Capture the cell that displays the provided text and extract its (x, y) central coordinate. 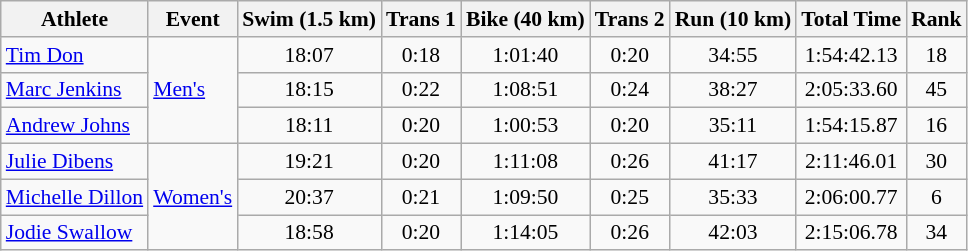
1:00:53 (526, 126)
41:17 (733, 162)
Tim Don (74, 55)
0:25 (630, 197)
0:21 (421, 197)
6 (936, 197)
2:05:33.60 (851, 90)
Bike (40 km) (526, 19)
38:27 (733, 90)
20:37 (309, 197)
1:14:05 (526, 233)
Andrew Johns (74, 126)
45 (936, 90)
Michelle Dillon (74, 197)
2:11:46.01 (851, 162)
18:58 (309, 233)
Swim (1.5 km) (309, 19)
35:33 (733, 197)
18:11 (309, 126)
18:07 (309, 55)
1:11:08 (526, 162)
34 (936, 233)
34:55 (733, 55)
16 (936, 126)
Men's (192, 90)
1:08:51 (526, 90)
Julie Dibens (74, 162)
Athlete (74, 19)
1:54:42.13 (851, 55)
0:18 (421, 55)
18:15 (309, 90)
2:15:06.78 (851, 233)
1:54:15.87 (851, 126)
19:21 (309, 162)
Jodie Swallow (74, 233)
Run (10 km) (733, 19)
Rank (936, 19)
0:22 (421, 90)
Marc Jenkins (74, 90)
Trans 2 (630, 19)
Trans 1 (421, 19)
Event (192, 19)
1:01:40 (526, 55)
30 (936, 162)
18 (936, 55)
Total Time (851, 19)
2:06:00.77 (851, 197)
0:24 (630, 90)
42:03 (733, 233)
35:11 (733, 126)
1:09:50 (526, 197)
Women's (192, 198)
